Return [x, y] of the center of cell containing provided text 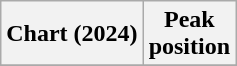
Chart (2024) [72, 34]
Peakposition [189, 34]
